Determine the (x, y) coordinate at the center of the cell enclosing the given text.  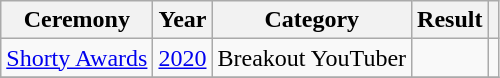
2020 (182, 58)
Breakout YouTuber (312, 58)
Category (312, 20)
Shorty Awards (77, 58)
Ceremony (77, 20)
Year (182, 20)
Result (450, 20)
